From the cell containing the given text, extract its center point as (X, Y) coordinate. 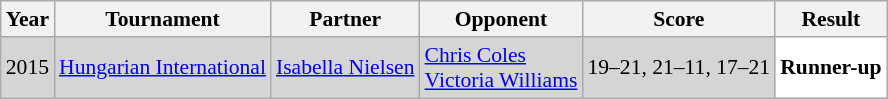
Partner (346, 19)
Tournament (162, 19)
Isabella Nielsen (346, 68)
2015 (28, 68)
Runner-up (830, 68)
19–21, 21–11, 17–21 (678, 68)
Score (678, 19)
Result (830, 19)
Hungarian International (162, 68)
Opponent (502, 19)
Year (28, 19)
Chris Coles Victoria Williams (502, 68)
